Pinpoint the cell where the given text exists, returning its (x, y) midpoint coordinate. 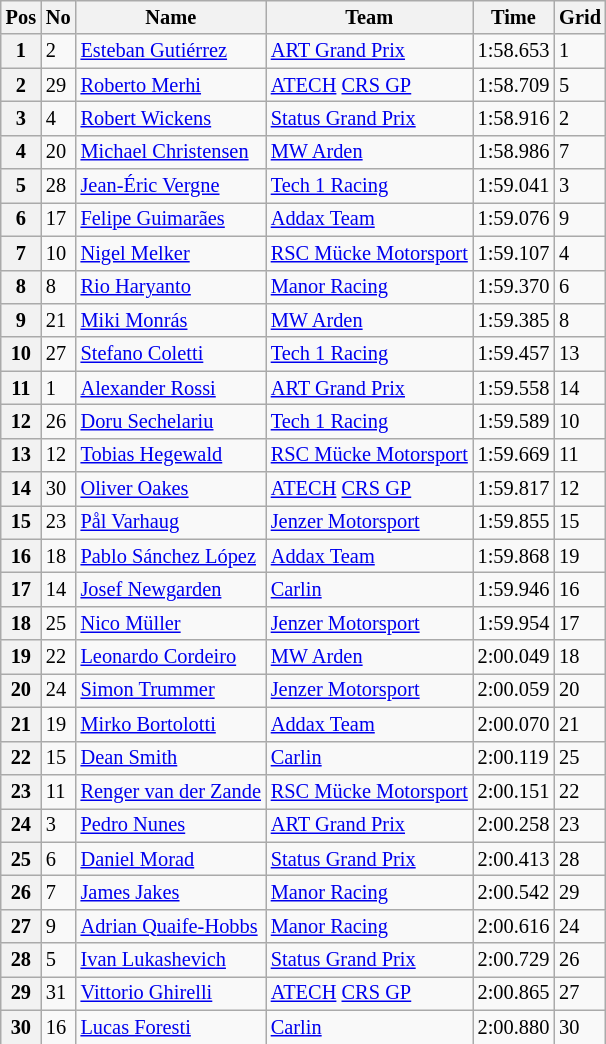
Dean Smith (171, 758)
Leonardo Cordeiro (171, 657)
1:59.954 (514, 623)
Roberto Merhi (171, 85)
1:59.868 (514, 556)
1:58.986 (514, 152)
1:59.385 (514, 320)
2:00.880 (514, 1027)
Adrian Quaife-Hobbs (171, 926)
2:00.070 (514, 724)
1:59.107 (514, 253)
1:59.457 (514, 354)
1:59.370 (514, 287)
1:59.946 (514, 589)
No (58, 17)
1:59.855 (514, 522)
Rio Haryanto (171, 287)
Mirko Bortolotti (171, 724)
31 (58, 993)
Pål Varhaug (171, 522)
Nigel Melker (171, 253)
James Jakes (171, 892)
Felipe Guimarães (171, 219)
Team (370, 17)
Name (171, 17)
2:00.542 (514, 892)
1:59.041 (514, 186)
Nico Müller (171, 623)
Esteban Gutiérrez (171, 51)
Daniel Morad (171, 859)
Josef Newgarden (171, 589)
Oliver Oakes (171, 489)
2:00.729 (514, 960)
Time (514, 17)
Pablo Sánchez López (171, 556)
2:00.616 (514, 926)
1:59.817 (514, 489)
2:00.258 (514, 825)
Pedro Nunes (171, 825)
Grid (580, 17)
Simon Trummer (171, 690)
Alexander Rossi (171, 388)
Vittorio Ghirelli (171, 993)
1:58.916 (514, 118)
Pos (21, 17)
1:59.669 (514, 455)
2:00.119 (514, 758)
1:59.076 (514, 219)
2:00.151 (514, 791)
Jean-Éric Vergne (171, 186)
Doru Sechelariu (171, 421)
1:59.589 (514, 421)
1:58.709 (514, 85)
1:59.558 (514, 388)
Lucas Foresti (171, 1027)
2:00.865 (514, 993)
2:00.049 (514, 657)
2:00.413 (514, 859)
2:00.059 (514, 690)
1:58.653 (514, 51)
Stefano Coletti (171, 354)
Ivan Lukashevich (171, 960)
Miki Monrás (171, 320)
Michael Christensen (171, 152)
Tobias Hegewald (171, 455)
Renger van der Zande (171, 791)
Robert Wickens (171, 118)
